Return (x, y) of the center of cell containing provided text 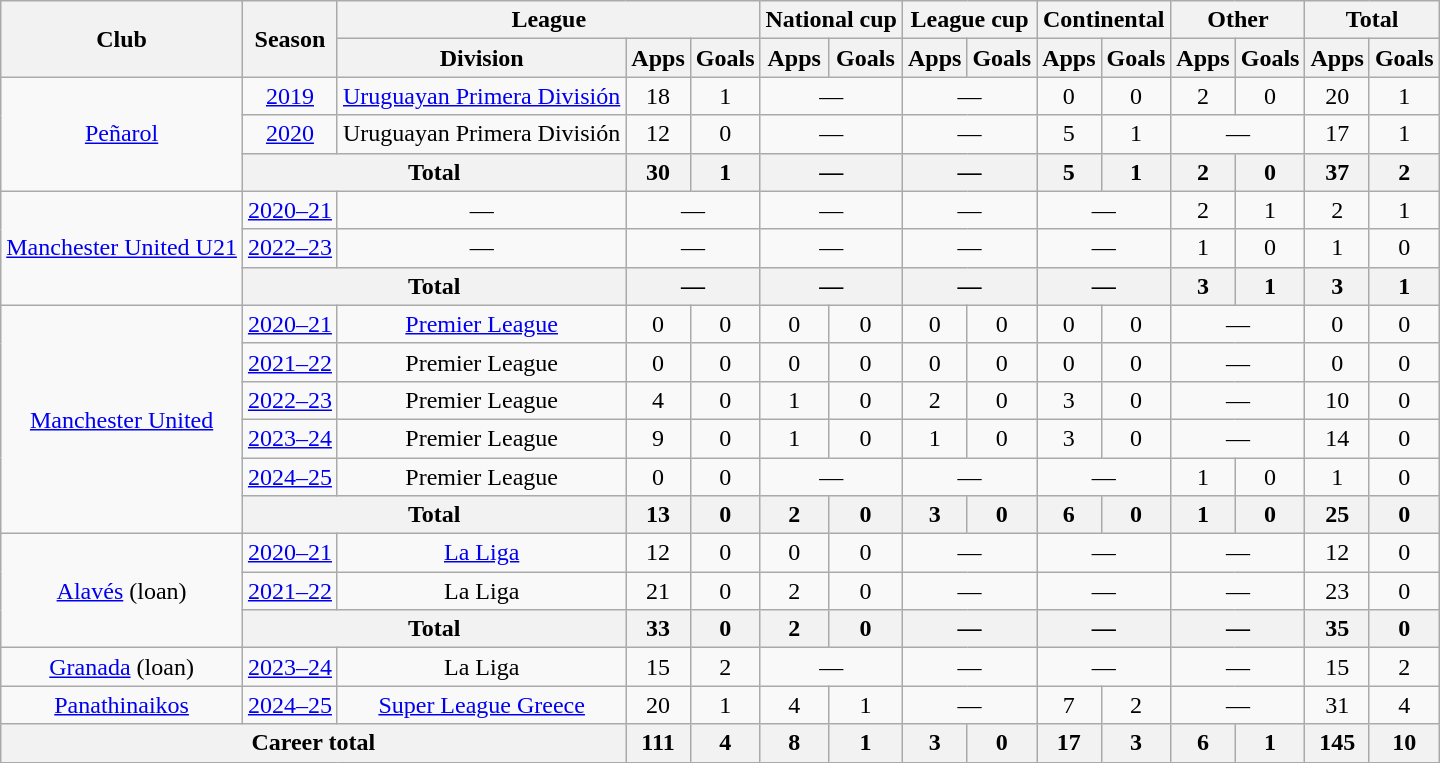
2020 (290, 134)
Club (122, 39)
Division (481, 58)
League cup (969, 20)
Alavés (loan) (122, 591)
111 (658, 743)
35 (1337, 629)
21 (658, 591)
30 (658, 172)
8 (794, 743)
23 (1337, 591)
25 (1337, 515)
National cup (831, 20)
Other (1238, 20)
Career total (314, 743)
Super League Greece (481, 705)
2019 (290, 96)
9 (658, 438)
Panathinaikos (122, 705)
33 (658, 629)
7 (1069, 705)
Manchester United U21 (122, 248)
Peñarol (122, 134)
Season (290, 39)
13 (658, 515)
37 (1337, 172)
Manchester United (122, 419)
Continental (1104, 20)
14 (1337, 438)
31 (1337, 705)
145 (1337, 743)
Granada (loan) (122, 667)
League (548, 20)
18 (658, 96)
